Identify which cell holds the provided text, then report its [x, y] central coordinate. 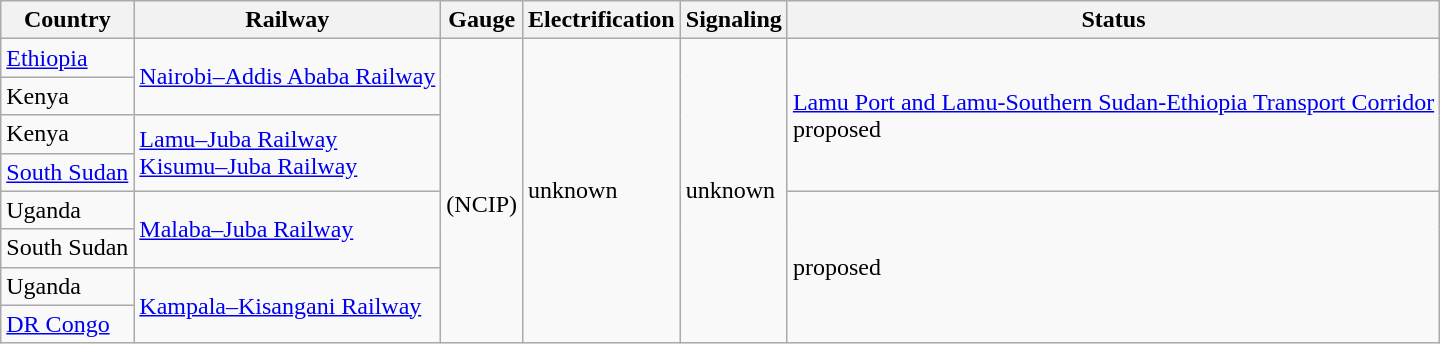
DR Congo [68, 324]
Gauge [482, 20]
Status [1113, 20]
Signaling [734, 20]
Malaba–Juba Railway [288, 229]
Railway [288, 20]
Ethiopia [68, 58]
Kampala–Kisangani Railway [288, 305]
Country [68, 20]
Lamu–Juba RailwayKisumu–Juba Railway [288, 153]
Electrification [602, 20]
Nairobi–Addis Ababa Railway [288, 77]
Lamu Port and Lamu-Southern Sudan-Ethiopia Transport Corridorproposed [1113, 115]
proposed [1113, 267]
(NCIP) [482, 191]
